Pinpoint the cell where the given text exists, returning its [X, Y] midpoint coordinate. 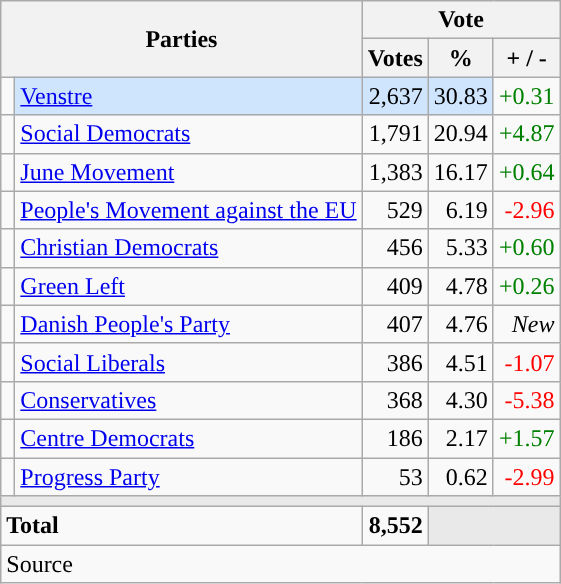
186 [395, 438]
2,637 [395, 96]
386 [395, 362]
Vote [461, 20]
53 [395, 477]
Total [182, 526]
5.33 [460, 248]
Votes [395, 58]
Parties [182, 39]
Progress Party [188, 477]
-2.96 [526, 210]
4.51 [460, 362]
409 [395, 286]
368 [395, 400]
Social Liberals [188, 362]
+4.87 [526, 134]
New [526, 324]
+0.60 [526, 248]
456 [395, 248]
Green Left [188, 286]
Source [280, 564]
+ / - [526, 58]
1,383 [395, 172]
Social Democrats [188, 134]
529 [395, 210]
6.19 [460, 210]
4.30 [460, 400]
4.76 [460, 324]
Conservatives [188, 400]
People's Movement against the EU [188, 210]
4.78 [460, 286]
% [460, 58]
June Movement [188, 172]
-1.07 [526, 362]
2.17 [460, 438]
-2.99 [526, 477]
Christian Democrats [188, 248]
8,552 [395, 526]
+1.57 [526, 438]
1,791 [395, 134]
Danish People's Party [188, 324]
Centre Democrats [188, 438]
16.17 [460, 172]
+0.64 [526, 172]
+0.26 [526, 286]
407 [395, 324]
+0.31 [526, 96]
0.62 [460, 477]
20.94 [460, 134]
30.83 [460, 96]
-5.38 [526, 400]
Venstre [188, 96]
